Return [X, Y] of the center of cell containing provided text 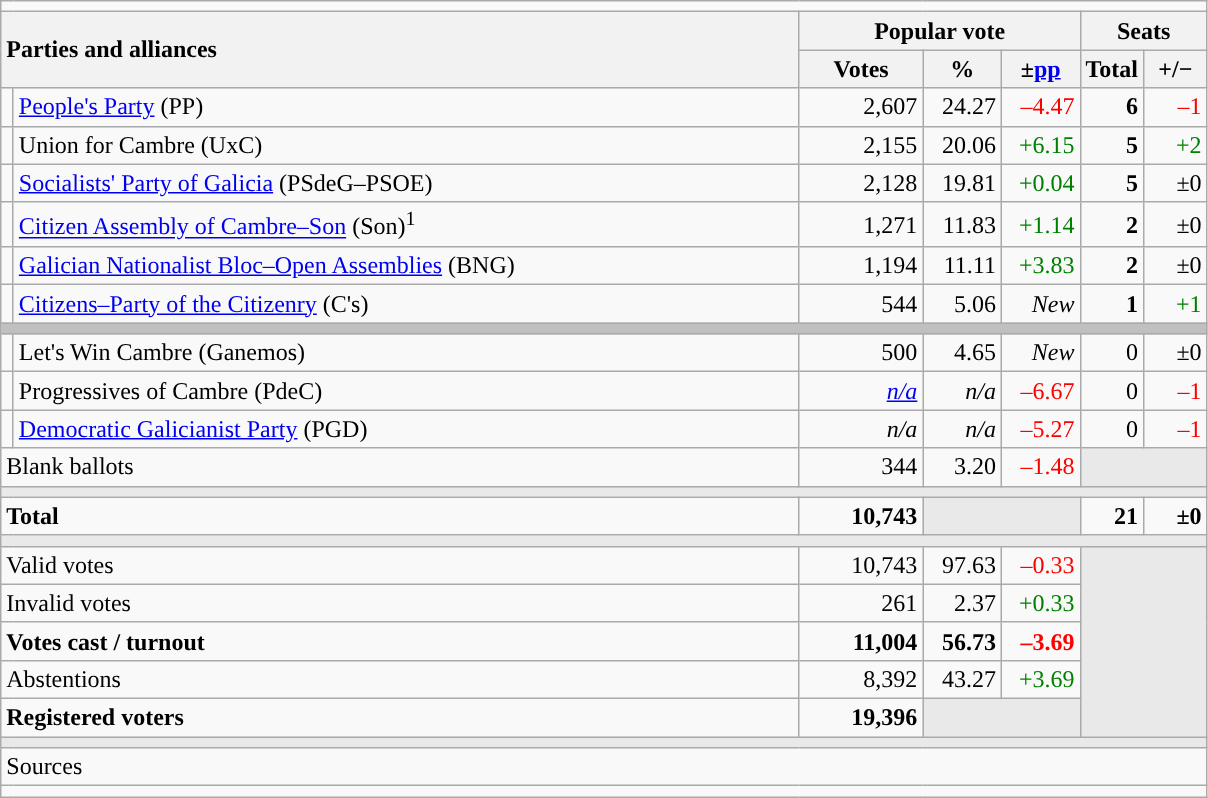
11.83 [962, 224]
2.37 [962, 603]
2,155 [861, 145]
Galician Nationalist Bloc–Open Assemblies (BNG) [406, 266]
6 [1112, 107]
±pp [1040, 69]
21 [1112, 516]
Popular vote [940, 31]
Blank ballots [400, 467]
% [962, 69]
2,607 [861, 107]
People's Party (PP) [406, 107]
5.06 [962, 304]
1 [1112, 304]
Union for Cambre (UxC) [406, 145]
–1.48 [1040, 467]
Parties and alliances [400, 50]
Valid votes [400, 565]
+1.14 [1040, 224]
–4.47 [1040, 107]
Socialists' Party of Galicia (PSdeG–PSOE) [406, 183]
+3.69 [1040, 679]
Let's Win Cambre (Ganemos) [406, 353]
Sources [604, 767]
Progressives of Cambre (PdeC) [406, 391]
1,194 [861, 266]
+0.04 [1040, 183]
+2 [1176, 145]
+3.83 [1040, 266]
Seats [1144, 31]
Democratic Galicianist Party (PGD) [406, 429]
–6.67 [1040, 391]
+/− [1176, 69]
–5.27 [1040, 429]
–0.33 [1040, 565]
24.27 [962, 107]
+1 [1176, 304]
1,271 [861, 224]
544 [861, 304]
97.63 [962, 565]
Votes cast / turnout [400, 641]
56.73 [962, 641]
500 [861, 353]
+0.33 [1040, 603]
Votes [861, 69]
Invalid votes [400, 603]
43.27 [962, 679]
Abstentions [400, 679]
344 [861, 467]
8,392 [861, 679]
4.65 [962, 353]
–3.69 [1040, 641]
Registered voters [400, 718]
11,004 [861, 641]
11.11 [962, 266]
20.06 [962, 145]
261 [861, 603]
2,128 [861, 183]
19,396 [861, 718]
Citizen Assembly of Cambre–Son (Son)1 [406, 224]
19.81 [962, 183]
+6.15 [1040, 145]
3.20 [962, 467]
Citizens–Party of the Citizenry (C's) [406, 304]
